From the cell containing the given text, extract its center point as [x, y] coordinate. 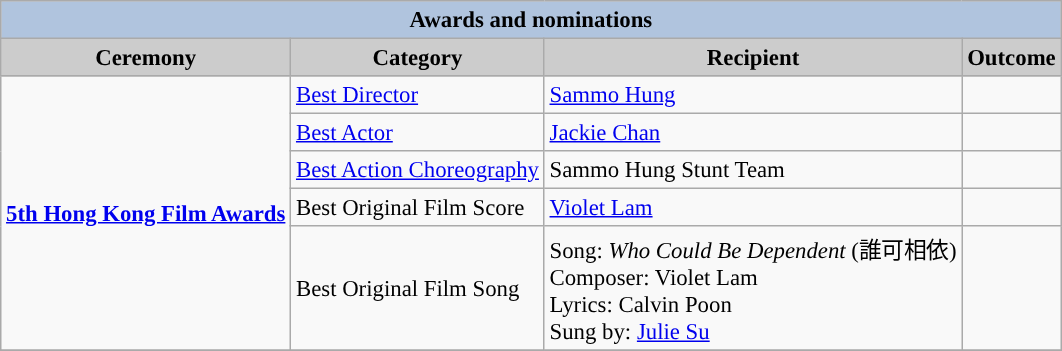
Sammo Hung Stunt Team [753, 170]
Outcome [1012, 58]
Best Original Film Score [418, 208]
Best Director [418, 95]
Song: Who Could Be Dependent (誰可相依)Composer: Violet Lam Lyrics: Calvin Poon Sung by: Julie Su [753, 288]
Awards and nominations [531, 20]
Jackie Chan [753, 133]
Sammo Hung [753, 95]
Ceremony [146, 58]
Category [418, 58]
Best Original Film Song [418, 288]
Violet Lam [753, 208]
Best Action Choreography [418, 170]
Recipient [753, 58]
5th Hong Kong Film Awards [146, 214]
Best Actor [418, 133]
